Extract the [x, y] coordinate from the center of the cell holding the provided text.  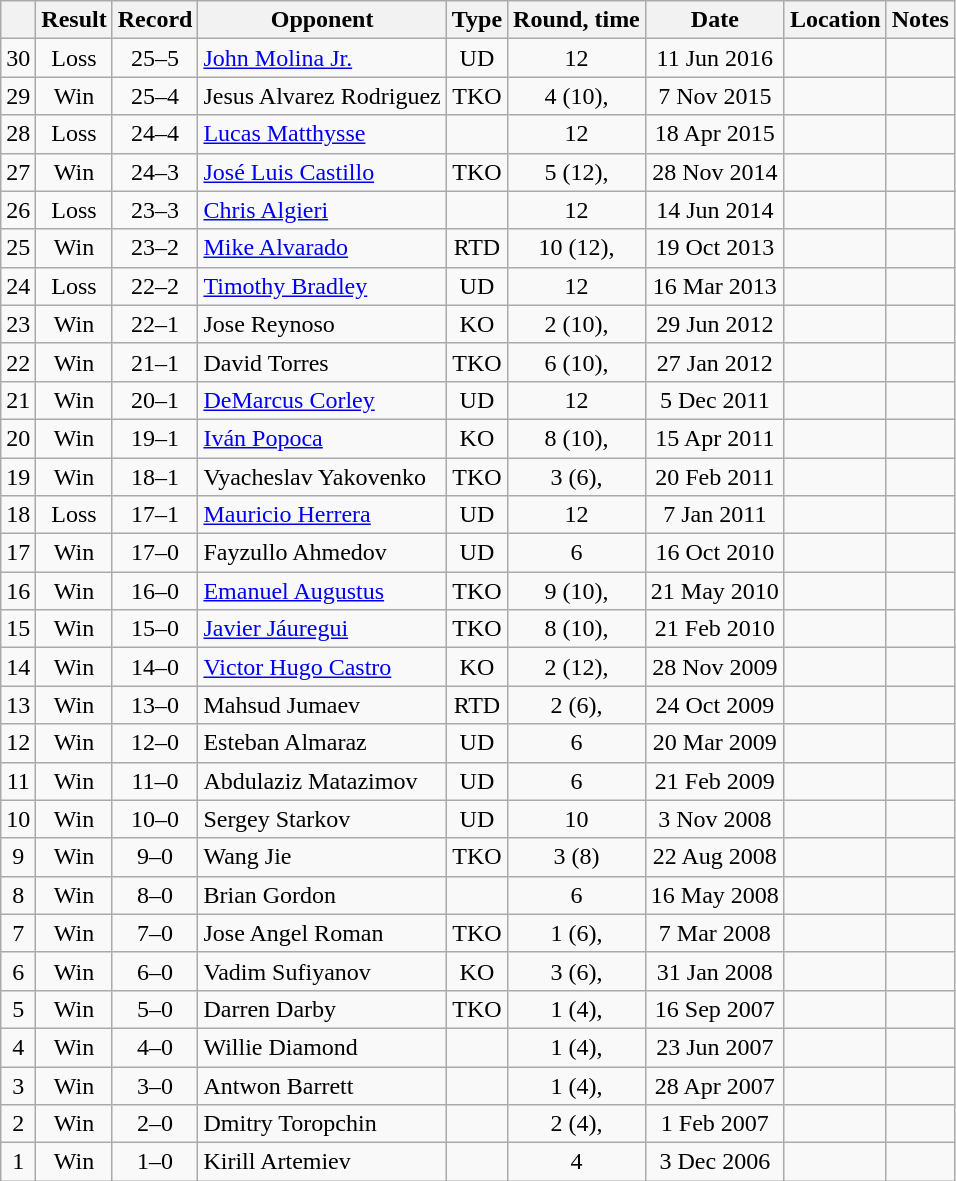
25–4 [155, 96]
Vadim Sufiyanov [322, 971]
16–0 [155, 591]
16 Oct 2010 [714, 553]
14 [18, 667]
Notes [920, 20]
José Luis Castillo [322, 172]
23 [18, 324]
Antwon Barrett [322, 1085]
8–0 [155, 895]
Lucas Matthysse [322, 134]
17–1 [155, 515]
Jose Reynoso [322, 324]
21 [18, 400]
18 Apr 2015 [714, 134]
3–0 [155, 1085]
2 (4), [577, 1124]
24–3 [155, 172]
2 [18, 1124]
20 [18, 438]
22–1 [155, 324]
Mauricio Herrera [322, 515]
22–2 [155, 286]
15 Apr 2011 [714, 438]
Mike Alvarado [322, 248]
8 [18, 895]
Iván Popoca [322, 438]
15–0 [155, 629]
Brian Gordon [322, 895]
25–5 [155, 58]
20 Mar 2009 [714, 743]
3 Nov 2008 [714, 819]
23–3 [155, 210]
1 Feb 2007 [714, 1124]
13 [18, 705]
Location [835, 20]
27 Jan 2012 [714, 362]
Record [155, 20]
Sergey Starkov [322, 819]
31 Jan 2008 [714, 971]
19 [18, 477]
12–0 [155, 743]
3 Dec 2006 [714, 1162]
Dmitry Toropchin [322, 1124]
Victor Hugo Castro [322, 667]
2 (6), [577, 705]
11–0 [155, 781]
Abdulaziz Matazimov [322, 781]
Chris Algieri [322, 210]
11 Jun 2016 [714, 58]
Type [476, 20]
10–0 [155, 819]
28 Nov 2014 [714, 172]
29 [18, 96]
23–2 [155, 248]
23 Jun 2007 [714, 1047]
5–0 [155, 1009]
Javier Jáuregui [322, 629]
24 [18, 286]
18 [18, 515]
16 May 2008 [714, 895]
3 [18, 1085]
20 Feb 2011 [714, 477]
16 Mar 2013 [714, 286]
7–0 [155, 933]
7 [18, 933]
Date [714, 20]
9 (10), [577, 591]
10 (12), [577, 248]
14–0 [155, 667]
20–1 [155, 400]
21–1 [155, 362]
Fayzullo Ahmedov [322, 553]
6–0 [155, 971]
29 Jun 2012 [714, 324]
Mahsud Jumaev [322, 705]
5 Dec 2011 [714, 400]
28 [18, 134]
9–0 [155, 857]
Opponent [322, 20]
Round, time [577, 20]
2 (10), [577, 324]
Result [74, 20]
7 Mar 2008 [714, 933]
25 [18, 248]
2–0 [155, 1124]
Vyacheslav Yakovenko [322, 477]
15 [18, 629]
11 [18, 781]
Timothy Bradley [322, 286]
9 [18, 857]
Wang Jie [322, 857]
Esteban Almaraz [322, 743]
30 [18, 58]
21 May 2010 [714, 591]
5 [18, 1009]
21 Feb 2010 [714, 629]
Jose Angel Roman [322, 933]
5 (12), [577, 172]
22 [18, 362]
6 (10), [577, 362]
24–4 [155, 134]
DeMarcus Corley [322, 400]
1 (6), [577, 933]
19 Oct 2013 [714, 248]
16 Sep 2007 [714, 1009]
19–1 [155, 438]
21 Feb 2009 [714, 781]
14 Jun 2014 [714, 210]
17 [18, 553]
1 [18, 1162]
4–0 [155, 1047]
Willie Diamond [322, 1047]
2 (12), [577, 667]
4 (10), [577, 96]
22 Aug 2008 [714, 857]
18–1 [155, 477]
1–0 [155, 1162]
17–0 [155, 553]
3 (8) [577, 857]
John Molina Jr. [322, 58]
28 Apr 2007 [714, 1085]
Kirill Artemiev [322, 1162]
7 Nov 2015 [714, 96]
13–0 [155, 705]
28 Nov 2009 [714, 667]
Jesus Alvarez Rodriguez [322, 96]
Darren Darby [322, 1009]
David Torres [322, 362]
26 [18, 210]
Emanuel Augustus [322, 591]
16 [18, 591]
7 Jan 2011 [714, 515]
24 Oct 2009 [714, 705]
27 [18, 172]
